Extract the (X, Y) coordinate from the center of the cell holding the provided text.  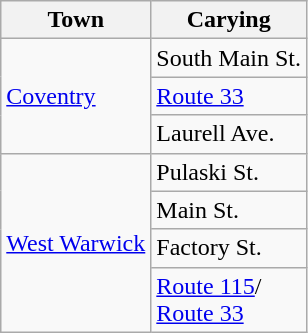
Laurell Ave. (229, 134)
South Main St. (229, 58)
Coventry (76, 96)
Main St. (229, 210)
West Warwick (76, 242)
Town (76, 20)
Carying (229, 20)
Factory St. (229, 248)
Route 33 (229, 96)
Pulaski St. (229, 172)
Route 115/Route 33 (229, 300)
